Search for the cell housing the specified text and yield its (X, Y) center coordinate. 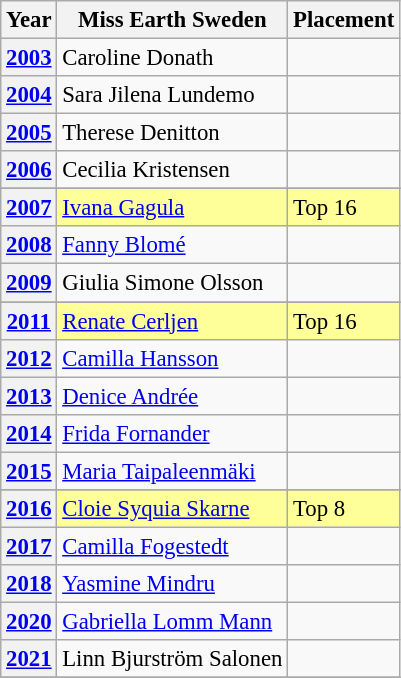
Placement (344, 20)
2012 (29, 358)
Yasmine Mindru (172, 584)
2017 (29, 546)
Therese Denitton (172, 133)
Cloie Syquia Skarne (172, 509)
2003 (29, 58)
2011 (29, 321)
Ivana Gagula (172, 208)
2009 (29, 283)
Denice Andrée (172, 396)
Renate Cerljen (172, 321)
2013 (29, 396)
Camilla Hansson (172, 358)
2018 (29, 584)
Fanny Blomé (172, 245)
2005 (29, 133)
2006 (29, 170)
2015 (29, 471)
2007 (29, 208)
2008 (29, 245)
2014 (29, 433)
Frida Fornander (172, 433)
Sara Jilena Lundemo (172, 95)
Cecilia Kristensen (172, 170)
Maria Taipaleenmäki (172, 471)
2004 (29, 95)
Year (29, 20)
2021 (29, 659)
2016 (29, 509)
Linn Bjurström Salonen (172, 659)
Gabriella Lomm Mann (172, 621)
Giulia Simone Olsson (172, 283)
2020 (29, 621)
Caroline Donath (172, 58)
Miss Earth Sweden (172, 20)
Top 8 (344, 509)
Camilla Fogestedt (172, 546)
